Determine the [x, y] coordinate at the center of the cell enclosing the given text.  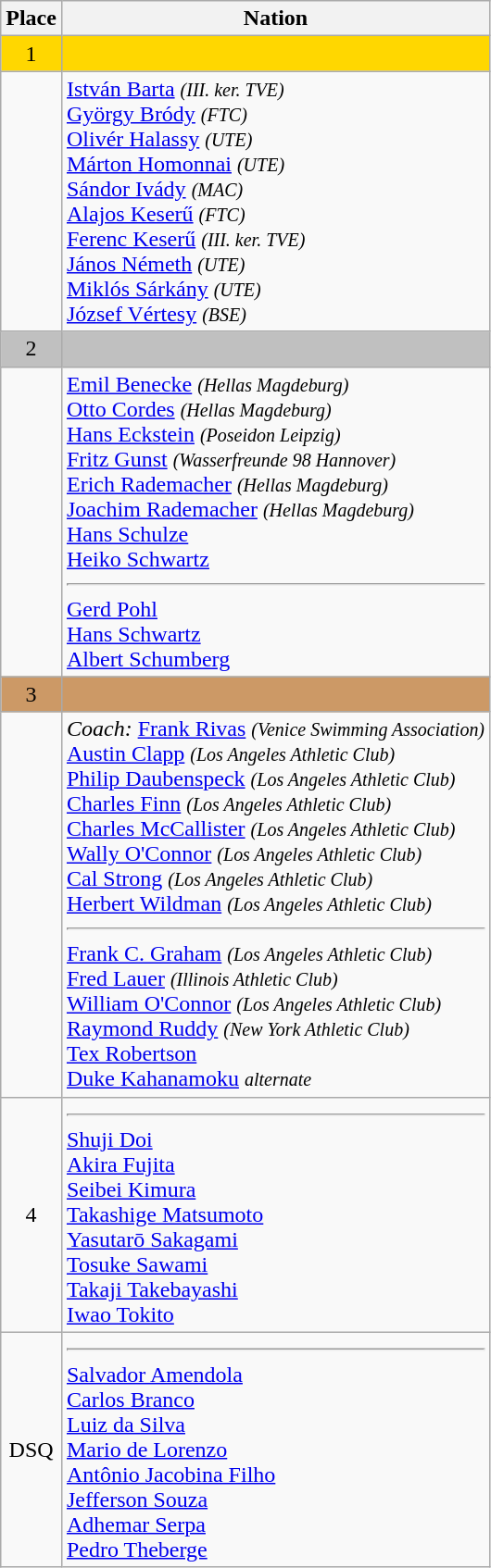
Nation [275, 19]
DSQ [31, 1450]
4 [31, 1214]
1 [31, 54]
3 [31, 694]
Place [31, 19]
Shuji DoiAkira FujitaSeibei KimuraTakashige MatsumotoYasutarō SakagamiTosuke SawamiTakaji TakebayashiIwao Tokito [275, 1214]
Salvador AmendolaCarlos BrancoLuiz da SilvaMario de LorenzoAntônio Jacobina FilhoJefferson SouzaAdhemar SerpaPedro Theberge [275, 1450]
2 [31, 349]
